Output the (X, Y) coordinate of the center of the cell containing the given text.  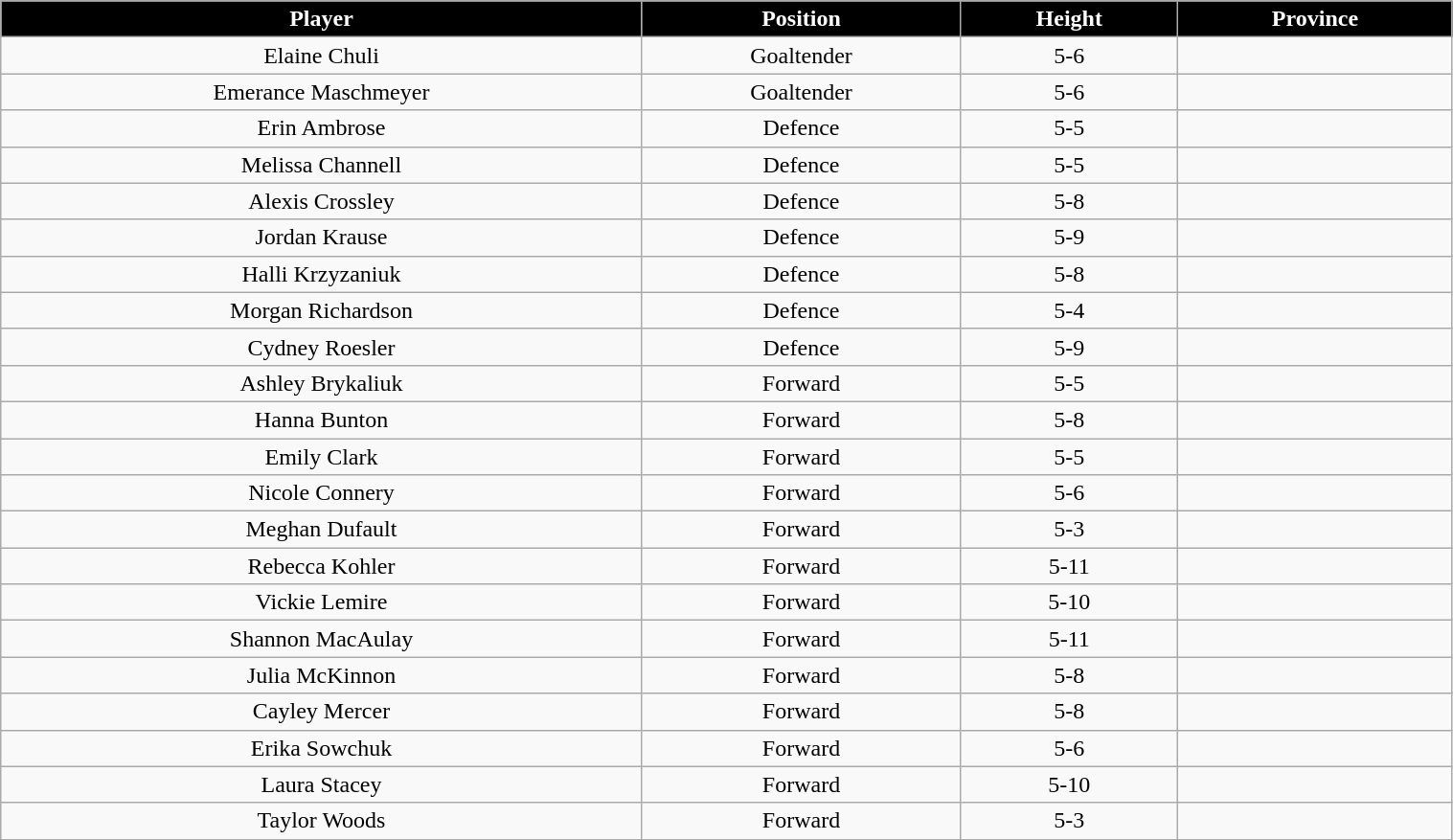
Emerance Maschmeyer (322, 92)
Height (1069, 19)
Cydney Roesler (322, 347)
Position (801, 19)
Player (322, 19)
Vickie Lemire (322, 602)
Melissa Channell (322, 165)
Elaine Chuli (322, 56)
Morgan Richardson (322, 310)
Cayley Mercer (322, 712)
Erin Ambrose (322, 128)
5-4 (1069, 310)
Nicole Connery (322, 493)
Hanna Bunton (322, 420)
Rebecca Kohler (322, 566)
Taylor Woods (322, 821)
Ashley Brykaliuk (322, 383)
Julia McKinnon (322, 675)
Meghan Dufault (322, 530)
Province (1315, 19)
Jordan Krause (322, 238)
Alexis Crossley (322, 201)
Emily Clark (322, 457)
Halli Krzyzaniuk (322, 274)
Laura Stacey (322, 784)
Shannon MacAulay (322, 639)
Erika Sowchuk (322, 748)
